Return the [X, Y] coordinate for the center point of the cell that contains the specified text.  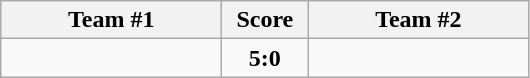
5:0 [265, 58]
Team #2 [418, 20]
Team #1 [112, 20]
Score [265, 20]
